From the cell containing the given text, extract its center point as (x, y) coordinate. 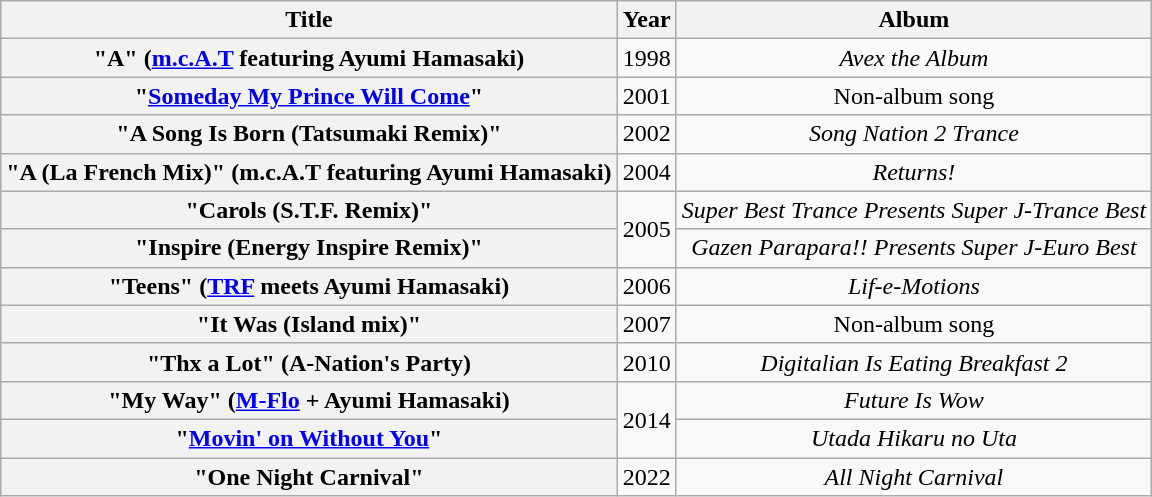
2014 (646, 419)
Title (309, 20)
Song Nation 2 Trance (914, 134)
"Someday My Prince Will Come" (309, 96)
"A (La French Mix)" (m.c.A.T featuring Ayumi Hamasaki) (309, 172)
"A" (m.c.A.T featuring Ayumi Hamasaki) (309, 58)
Super Best Trance Presents Super J-Trance Best (914, 210)
Digitalian Is Eating Breakfast 2 (914, 362)
Gazen Parapara!! Presents Super J-Euro Best (914, 248)
2004 (646, 172)
2022 (646, 477)
"Teens" (TRF meets Ayumi Hamasaki) (309, 286)
2002 (646, 134)
"Carols (S.T.F. Remix)" (309, 210)
Lif-e-Motions (914, 286)
"It Was (Island mix)" (309, 324)
2005 (646, 229)
"My Way" (M-Flo + Ayumi Hamasaki) (309, 400)
2006 (646, 286)
Utada Hikaru no Uta (914, 438)
"Inspire (Energy Inspire Remix)" (309, 248)
2010 (646, 362)
Year (646, 20)
2007 (646, 324)
"Thx a Lot" (A-Nation's Party) (309, 362)
Album (914, 20)
Avex the Album (914, 58)
"One Night Carnival" (309, 477)
2001 (646, 96)
All Night Carnival (914, 477)
Future Is Wow (914, 400)
1998 (646, 58)
Returns! (914, 172)
"A Song Is Born (Tatsumaki Remix)" (309, 134)
"Movin' on Without You" (309, 438)
